Search for the cell housing the specified text and yield its [x, y] center coordinate. 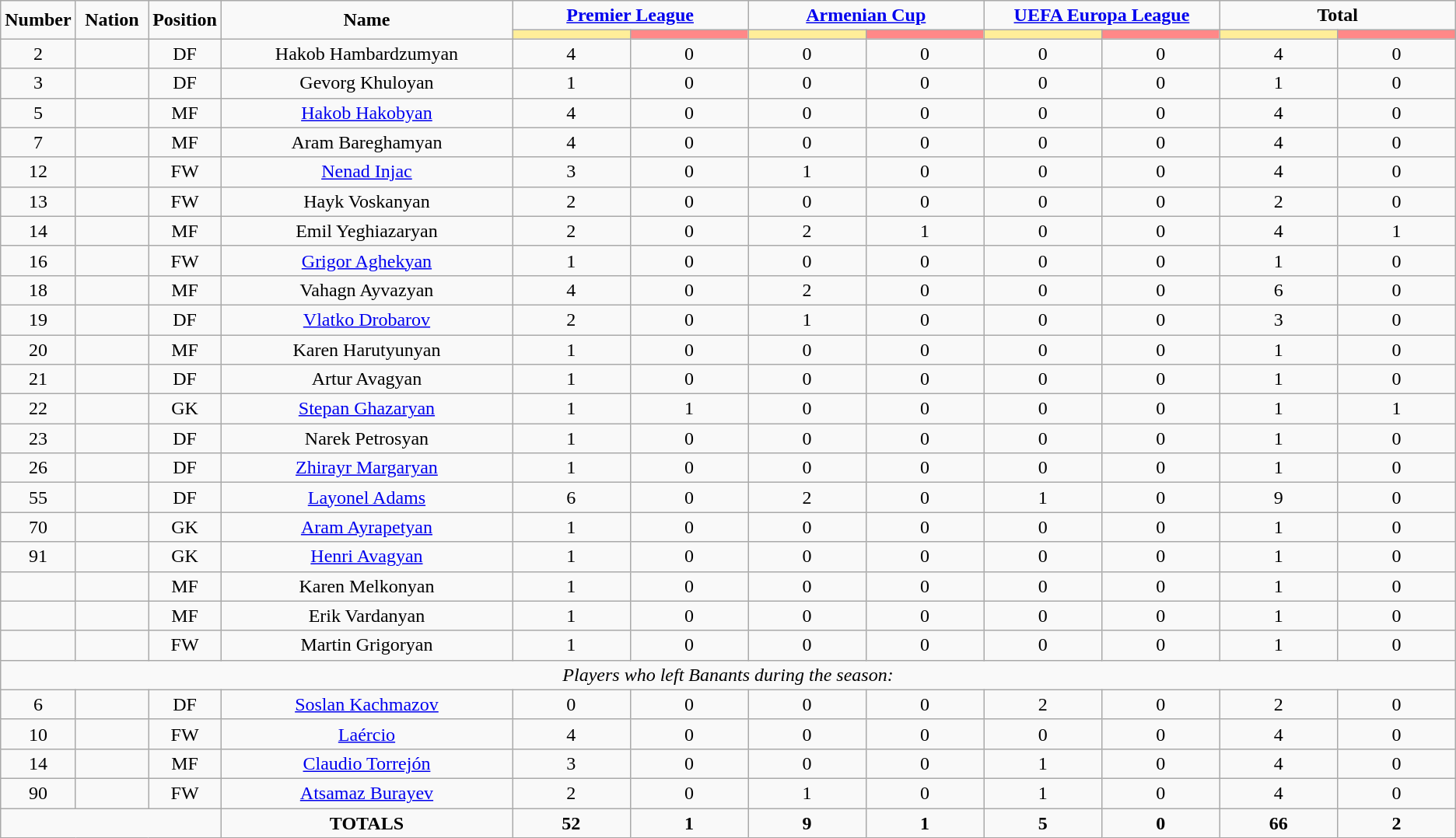
Players who left Banants during the season: [728, 675]
Grigor Aghekyan [366, 260]
Hakob Hambardzumyan [366, 54]
18 [38, 290]
Hayk Voskanyan [366, 201]
Aram Bareghamyan [366, 142]
66 [1279, 823]
26 [38, 468]
Henri Avagyan [366, 557]
Layonel Adams [366, 498]
55 [38, 498]
Aram Ayrapetyan [366, 527]
Soslan Kachmazov [366, 704]
Vahagn Ayvazyan [366, 290]
Name [366, 20]
UEFA Europa League [1101, 16]
21 [38, 379]
Emil Yeghiazaryan [366, 231]
10 [38, 734]
Position [185, 20]
91 [38, 557]
Martin Grigoryan [366, 645]
Zhirayr Margaryan [366, 468]
Premier League [630, 16]
52 [571, 823]
Erik Vardanyan [366, 616]
Karen Melkonyan [366, 586]
Vlatko Drobarov [366, 319]
Stepan Ghazaryan [366, 409]
Gevorg Khuloyan [366, 83]
Number [38, 20]
Narek Petrosyan [366, 438]
Artur Avagyan [366, 379]
90 [38, 793]
70 [38, 527]
23 [38, 438]
Karen Harutyunyan [366, 349]
Atsamaz Burayev [366, 793]
Claudio Torrejón [366, 763]
12 [38, 172]
20 [38, 349]
Laércio [366, 734]
TOTALS [366, 823]
Nenad Injac [366, 172]
13 [38, 201]
7 [38, 142]
22 [38, 409]
Hakob Hakobyan [366, 113]
19 [38, 319]
16 [38, 260]
Total [1338, 16]
Armenian Cup [866, 16]
Nation [112, 20]
